Scan for the cell matching the given text and deliver its [x, y] coordinate at center. 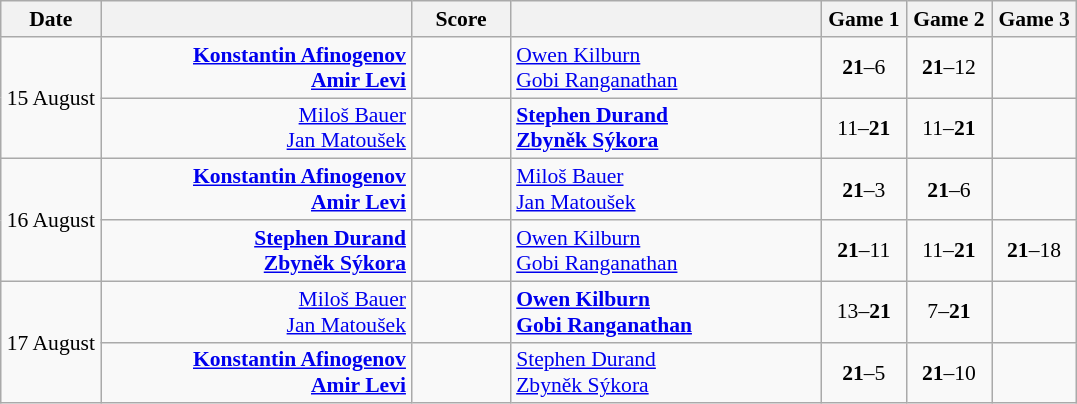
13–21 [864, 312]
Date [51, 19]
21–18 [1034, 250]
21–12 [948, 68]
Score [461, 19]
15 August [51, 98]
Game 1 [864, 19]
21–3 [864, 190]
Game 2 [948, 19]
21–5 [864, 372]
Game 3 [1034, 19]
17 August [51, 342]
21–11 [864, 250]
21–10 [948, 372]
16 August [51, 220]
7–21 [948, 312]
